Detect which cell encompasses the target text, then output its (x, y) center coordinate. 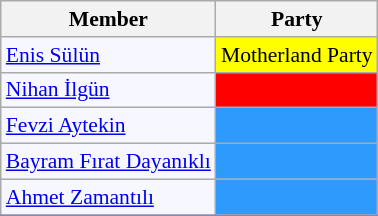
Ahmet Zamantılı (108, 197)
Fevzi Aytekin (108, 126)
Motherland Party (297, 55)
Bayram Fırat Dayanıklı (108, 162)
Enis Sülün (108, 55)
Nihan İlgün (108, 90)
Member (108, 19)
Party (297, 19)
